Provide the [X, Y] coordinate of the cell's center where the given text is located.  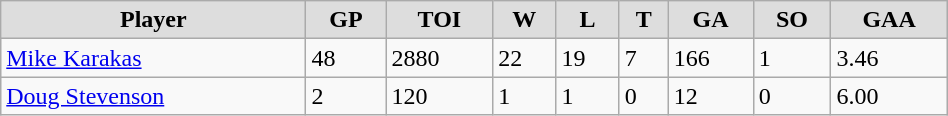
7 [644, 58]
19 [588, 58]
GP [346, 20]
T [644, 20]
6.00 [889, 96]
48 [346, 58]
W [524, 20]
12 [710, 96]
TOI [440, 20]
Player [154, 20]
SO [792, 20]
166 [710, 58]
Mike Karakas [154, 58]
120 [440, 96]
2880 [440, 58]
22 [524, 58]
Doug Stevenson [154, 96]
L [588, 20]
GAA [889, 20]
GA [710, 20]
2 [346, 96]
3.46 [889, 58]
